Search for the cell housing the specified text and yield its (X, Y) center coordinate. 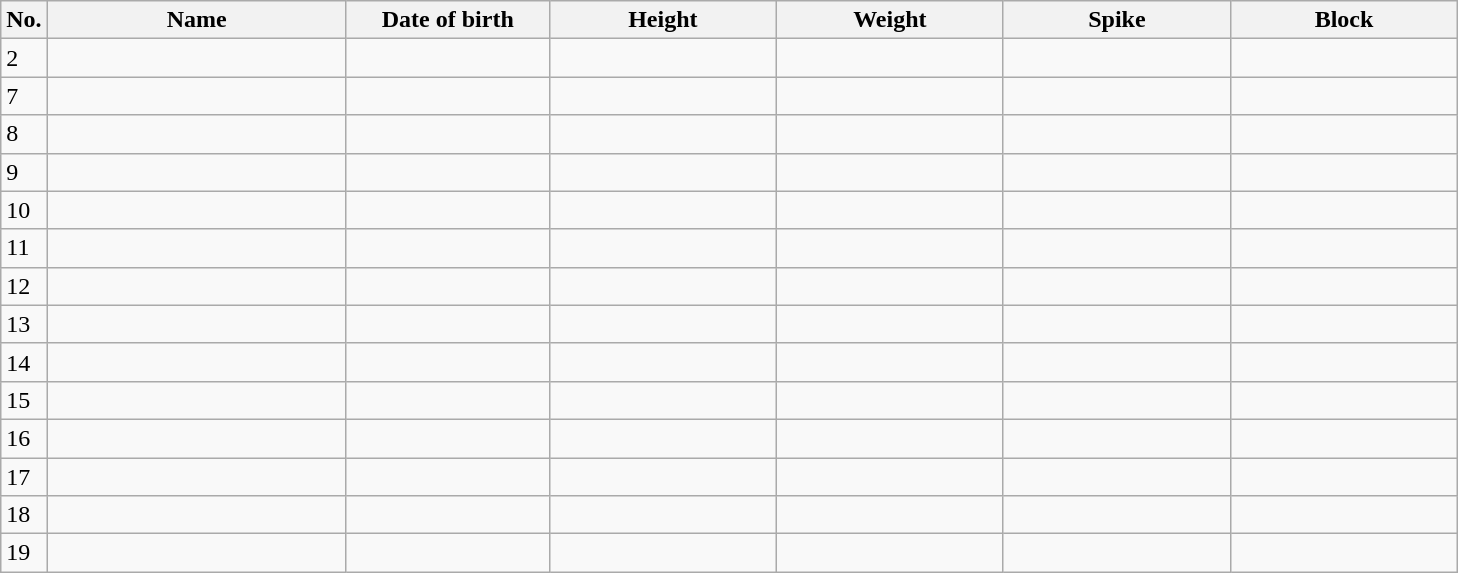
Date of birth (448, 20)
No. (24, 20)
2 (24, 58)
Block (1344, 20)
18 (24, 515)
Weight (890, 20)
17 (24, 477)
12 (24, 286)
9 (24, 172)
19 (24, 553)
Name (196, 20)
14 (24, 362)
7 (24, 96)
Spike (1116, 20)
8 (24, 134)
10 (24, 210)
Height (662, 20)
13 (24, 324)
11 (24, 248)
16 (24, 438)
15 (24, 400)
